Find where the given text appears and provide that cell's center as [X, Y] coordinate. 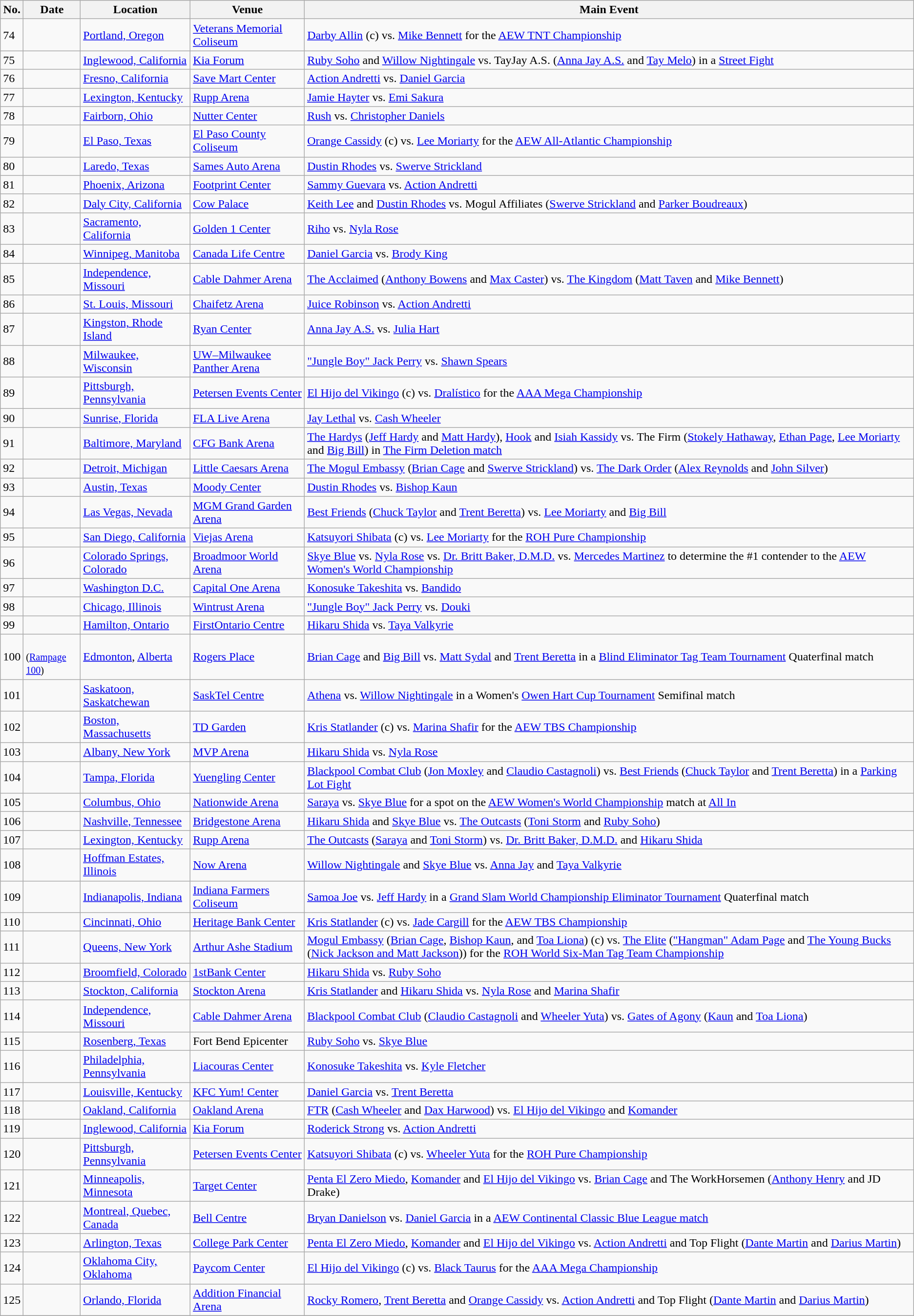
San Diego, California [136, 537]
The Outcasts (Saraya and Toni Storm) vs. Dr. Britt Baker, D.M.D. and Hikaru Shida [609, 840]
Milwaukee, Wisconsin [136, 361]
Juice Robinson vs. Action Andretti [609, 304]
Now Arena [248, 865]
87 [12, 329]
97 [12, 588]
Action Andretti vs. Daniel Garcia [609, 79]
117 [12, 1092]
Bryan Danielson vs. Daniel Garcia in a AEW Continental Classic Blue League match [609, 1217]
El Paso, Texas [136, 141]
Sammy Guevara vs. Action Andretti [609, 185]
"Jungle Boy" Jack Perry vs. Shawn Spears [609, 361]
Moody Center [248, 487]
100 [12, 657]
1stBank Center [248, 972]
Oakland, California [136, 1110]
Jamie Hayter vs. Emi Sakura [609, 97]
(Rampage 100) [52, 657]
Saskatoon, Saskatchewan [136, 695]
Fresno, California [136, 79]
Indiana Farmers Coliseum [248, 897]
Oklahoma City, Oklahoma [136, 1268]
Bridgestone Arena [248, 821]
106 [12, 821]
83 [12, 229]
Blackpool Combat Club (Jon Moxley and Claudio Castagnoli) vs. Best Friends (Chuck Taylor and Trent Beretta) in a Parking Lot Fight [609, 778]
Indianapolis, Indiana [136, 897]
Rocky Romero, Trent Beretta and Orange Cassidy vs. Action Andretti and Top Flight (Dante Martin and Darius Martin) [609, 1299]
Arlington, Texas [136, 1243]
Konosuke Takeshita vs. Bandido [609, 588]
108 [12, 865]
FLA Live Arena [248, 418]
Nashville, Tennessee [136, 821]
Laredo, Texas [136, 166]
Skye Blue vs. Nyla Rose vs. Dr. Britt Baker, D.M.D. vs. Mercedes Martinez to determine the #1 contender to the AEW Women's World Championship [609, 563]
113 [12, 991]
111 [12, 947]
Darby Allin (c) vs. Mike Bennett for the AEW TNT Championship [609, 35]
Edmonton, Alberta [136, 657]
Arthur Ashe Stadium [248, 947]
Keith Lee and Dustin Rhodes vs. Mogul Affiliates (Swerve Strickland and Parker Boudreaux) [609, 203]
Rogers Place [248, 657]
107 [12, 840]
The Mogul Embassy (Brian Cage and Swerve Strickland) vs. The Dark Order (Alex Reynolds and John Silver) [609, 468]
Winnipeg, Manitoba [136, 254]
UW–Milwaukee Panther Arena [248, 361]
121 [12, 1186]
No. [12, 10]
Nutter Center [248, 116]
Bell Centre [248, 1217]
Ruby Soho and Willow Nightingale vs. TayJay A.S. (Anna Jay A.S. and Tay Melo) in a Street Fight [609, 60]
Location [136, 10]
Cincinnati, Ohio [136, 922]
El Paso County Coliseum [248, 141]
Penta El Zero Miedo, Komander and El Hijo del Vikingo vs. Action Andretti and Top Flight (Dante Martin and Darius Martin) [609, 1243]
Save Mart Center [248, 79]
Canada Life Centre [248, 254]
Kris Statlander and Hikaru Shida vs. Nyla Rose and Marina Shafir [609, 991]
92 [12, 468]
Daniel Garcia vs. Brody King [609, 254]
105 [12, 803]
The Acclaimed (Anthony Bowens and Max Caster) vs. The Kingdom (Matt Taven and Mike Bennett) [609, 278]
Athena vs. Willow Nightingale in a Women's Owen Hart Cup Tournament Semifinal match [609, 695]
76 [12, 79]
St. Louis, Missouri [136, 304]
114 [12, 1016]
99 [12, 625]
Louisville, Kentucky [136, 1092]
125 [12, 1299]
Chicago, Illinois [136, 606]
MGM Grand Garden Arena [248, 512]
CFG Bank Arena [248, 444]
FirstOntario Centre [248, 625]
Paycom Center [248, 1268]
Fort Bend Epicenter [248, 1041]
109 [12, 897]
Target Center [248, 1186]
Penta El Zero Miedo, Komander and El Hijo del Vikingo vs. Brian Cage and The WorkHorsemen (Anthony Henry and JD Drake) [609, 1186]
81 [12, 185]
80 [12, 166]
Colorado Springs, Colorado [136, 563]
TD Garden [248, 727]
75 [12, 60]
Austin, Texas [136, 487]
Stockton, California [136, 991]
Stockton Arena [248, 991]
Best Friends (Chuck Taylor and Trent Beretta) vs. Lee Moriarty and Big Bill [609, 512]
Hikaru Shida vs. Nyla Rose [609, 752]
Viejas Arena [248, 537]
Hikaru Shida and Skye Blue vs. The Outcasts (Toni Storm and Ruby Soho) [609, 821]
Broadmoor World Arena [248, 563]
Daniel Garcia vs. Trent Beretta [609, 1092]
Saraya vs. Skye Blue for a spot on the AEW Women's World Championship match at All In [609, 803]
101 [12, 695]
102 [12, 727]
91 [12, 444]
Fairborn, Ohio [136, 116]
El Hijo del Vikingo (c) vs. Black Taurus for the AAA Mega Championship [609, 1268]
Daly City, California [136, 203]
Portland, Oregon [136, 35]
Capital One Arena [248, 588]
82 [12, 203]
Cow Palace [248, 203]
115 [12, 1041]
Chaifetz Arena [248, 304]
Samoa Joe vs. Jeff Hardy in a Grand Slam World Championship Eliminator Tournament Quaterfinal match [609, 897]
89 [12, 393]
Roderick Strong vs. Action Andretti [609, 1129]
Boston, Massachusetts [136, 727]
120 [12, 1154]
Yuengling Center [248, 778]
Veterans Memorial Coliseum [248, 35]
86 [12, 304]
103 [12, 752]
Oakland Arena [248, 1110]
118 [12, 1110]
"Jungle Boy" Jack Perry vs. Douki [609, 606]
Sames Auto Arena [248, 166]
Tampa, Florida [136, 778]
Orange Cassidy (c) vs. Lee Moriarty for the AEW All-Atlantic Championship [609, 141]
Main Event [609, 10]
Hamilton, Ontario [136, 625]
Hikaru Shida vs. Ruby Soho [609, 972]
79 [12, 141]
Minneapolis, Minnesota [136, 1186]
Footprint Center [248, 185]
Katsuyori Shibata (c) vs. Wheeler Yuta for the ROH Pure Championship [609, 1154]
Detroit, Michigan [136, 468]
Queens, New York [136, 947]
Konosuke Takeshita vs. Kyle Fletcher [609, 1066]
MVP Arena [248, 752]
Riho vs. Nyla Rose [609, 229]
Addition Financial Arena [248, 1299]
Philadelphia, Pennsylvania [136, 1066]
Ruby Soho vs. Skye Blue [609, 1041]
Baltimore, Maryland [136, 444]
Nationwide Arena [248, 803]
110 [12, 922]
95 [12, 537]
Hikaru Shida vs. Taya Valkyrie [609, 625]
Kingston, Rhode Island [136, 329]
124 [12, 1268]
Willow Nightingale and Skye Blue vs. Anna Jay and Taya Valkyrie [609, 865]
FTR (Cash Wheeler and Dax Harwood) vs. El Hijo del Vikingo and Komander [609, 1110]
98 [12, 606]
Dustin Rhodes vs. Swerve Strickland [609, 166]
Brian Cage and Big Bill vs. Matt Sydal and Trent Beretta in a Blind Eliminator Tag Team Tournament Quaterfinal match [609, 657]
Wintrust Arena [248, 606]
Kris Statlander (c) vs. Marina Shafir for the AEW TBS Championship [609, 727]
Sunrise, Florida [136, 418]
90 [12, 418]
94 [12, 512]
74 [12, 35]
Broomfield, Colorado [136, 972]
El Hijo del Vikingo (c) vs. Dralístico for the AAA Mega Championship [609, 393]
96 [12, 563]
Katsuyori Shibata (c) vs. Lee Moriarty for the ROH Pure Championship [609, 537]
77 [12, 97]
85 [12, 278]
Ryan Center [248, 329]
Montreal, Quebec, Canada [136, 1217]
116 [12, 1066]
Golden 1 Center [248, 229]
Hoffman Estates, Illinois [136, 865]
Washington D.C. [136, 588]
123 [12, 1243]
Heritage Bank Center [248, 922]
Phoenix, Arizona [136, 185]
Jay Lethal vs. Cash Wheeler [609, 418]
Las Vegas, Nevada [136, 512]
Date [52, 10]
78 [12, 116]
Sacramento, California [136, 229]
Albany, New York [136, 752]
Blackpool Combat Club (Claudio Castagnoli and Wheeler Yuta) vs. Gates of Agony (Kaun and Toa Liona) [609, 1016]
Liacouras Center [248, 1066]
Rush vs. Christopher Daniels [609, 116]
119 [12, 1129]
Venue [248, 10]
88 [12, 361]
Little Caesars Arena [248, 468]
SaskTel Centre [248, 695]
Anna Jay A.S. vs. Julia Hart [609, 329]
Kris Statlander (c) vs. Jade Cargill for the AEW TBS Championship [609, 922]
KFC Yum! Center [248, 1092]
Columbus, Ohio [136, 803]
84 [12, 254]
104 [12, 778]
Dustin Rhodes vs. Bishop Kaun [609, 487]
College Park Center [248, 1243]
93 [12, 487]
122 [12, 1217]
112 [12, 972]
Orlando, Florida [136, 1299]
Rosenberg, Texas [136, 1041]
